Detect which cell encompasses the target text, then output its [X, Y] center coordinate. 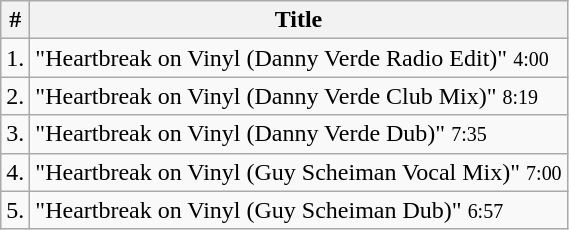
5. [16, 210]
"Heartbreak on Vinyl (Guy Scheiman Dub)" 6:57 [298, 210]
3. [16, 134]
"Heartbreak on Vinyl (Danny Verde Club Mix)" 8:19 [298, 96]
"Heartbreak on Vinyl (Danny Verde Radio Edit)" 4:00 [298, 58]
"Heartbreak on Vinyl (Danny Verde Dub)" 7:35 [298, 134]
1. [16, 58]
Title [298, 20]
4. [16, 172]
2. [16, 96]
# [16, 20]
"Heartbreak on Vinyl (Guy Scheiman Vocal Mix)" 7:00 [298, 172]
